Scan for the cell matching the given text and deliver its [x, y] coordinate at center. 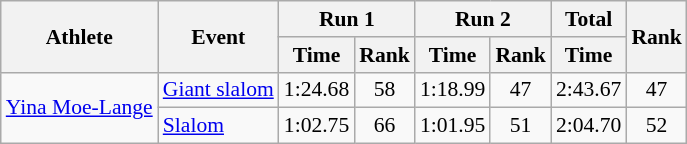
Run 2 [483, 19]
Run 1 [347, 19]
2:04.70 [588, 126]
66 [384, 126]
51 [520, 126]
1:24.68 [316, 90]
Event [218, 36]
52 [656, 126]
Total [588, 19]
Athlete [80, 36]
58 [384, 90]
2:43.67 [588, 90]
1:01.95 [452, 126]
1:18.99 [452, 90]
Giant slalom [218, 90]
Slalom [218, 126]
Yina Moe-Lange [80, 108]
1:02.75 [316, 126]
